From the cell containing the given text, extract its center point as [X, Y] coordinate. 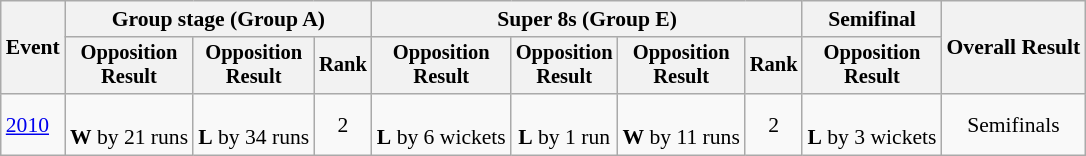
Event [33, 48]
L by 6 wickets [442, 124]
L by 34 runs [254, 124]
L by 3 wickets [872, 124]
W by 11 runs [680, 124]
W by 21 runs [129, 124]
Overall Result [1014, 48]
Super 8s (Group E) [588, 19]
L by 1 run [564, 124]
Group stage (Group A) [218, 19]
Semifinal [872, 19]
2010 [33, 124]
Semifinals [1014, 124]
